For the text-containing cell, return its midpoint in [x, y] coordinate format. 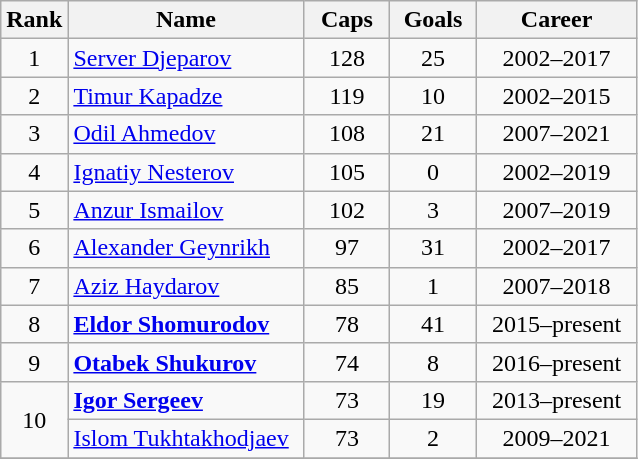
6 [34, 248]
19 [433, 400]
119 [347, 96]
74 [347, 362]
2007–2021 [556, 134]
Otabek Shukurov [186, 362]
Server Djeparov [186, 58]
Anzur Ismailov [186, 210]
Goals [433, 20]
Ignatiy Nesterov [186, 172]
Islom Tukhtakhodjaev [186, 438]
Career [556, 20]
2002–2015 [556, 96]
85 [347, 286]
128 [347, 58]
2013–present [556, 400]
Igor Sergeev [186, 400]
Name [186, 20]
Caps [347, 20]
Eldor Shomurodov [186, 324]
Odil Ahmedov [186, 134]
97 [347, 248]
7 [34, 286]
21 [433, 134]
9 [34, 362]
2007–2019 [556, 210]
5 [34, 210]
78 [347, 324]
Rank [34, 20]
2009–2021 [556, 438]
Timur Kapadze [186, 96]
25 [433, 58]
Alexander Geynrikh [186, 248]
41 [433, 324]
2007–2018 [556, 286]
4 [34, 172]
0 [433, 172]
108 [347, 134]
2002–2019 [556, 172]
2016–present [556, 362]
102 [347, 210]
2015–present [556, 324]
105 [347, 172]
31 [433, 248]
Aziz Haydarov [186, 286]
